Identify which cell holds the provided text, then report its [x, y] central coordinate. 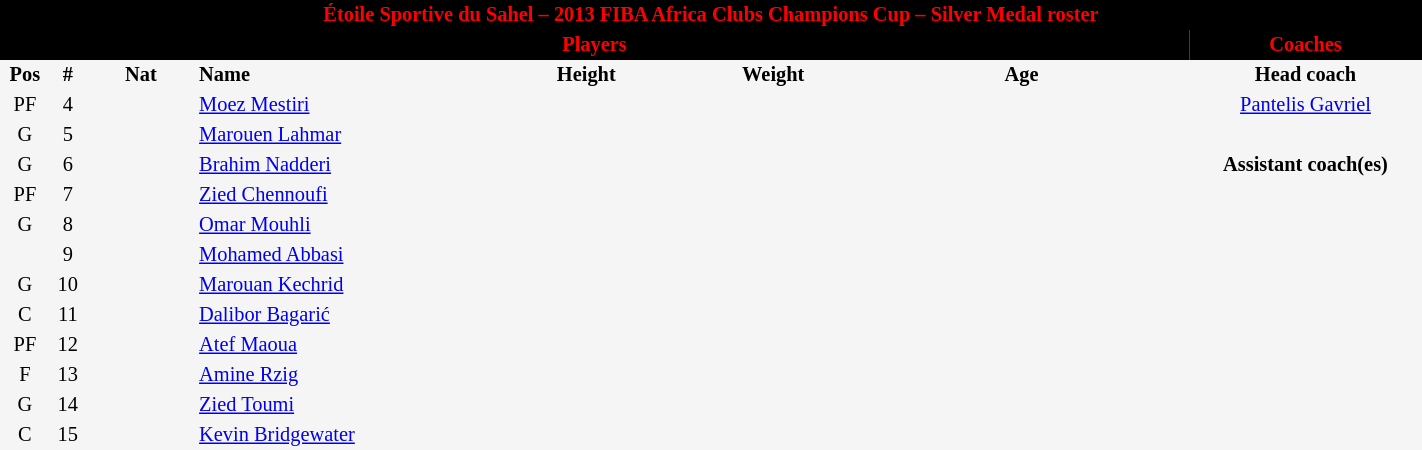
Name [338, 75]
13 [68, 375]
6 [68, 165]
Étoile Sportive du Sahel – 2013 FIBA Africa Clubs Champions Cup – Silver Medal roster [711, 15]
Head coach [1306, 75]
5 [68, 135]
Moez Mestiri [338, 105]
F [25, 375]
15 [68, 435]
Zied Toumi [338, 405]
Atef Maoua [338, 345]
Pantelis Gavriel [1306, 105]
Amine Rzig [338, 375]
# [68, 75]
Coaches [1306, 45]
Pos [25, 75]
11 [68, 315]
Assistant coach(es) [1306, 165]
10 [68, 285]
Dalibor Bagarić [338, 315]
8 [68, 225]
Brahim Nadderi [338, 165]
Marouan Kechrid [338, 285]
12 [68, 345]
7 [68, 195]
4 [68, 105]
14 [68, 405]
Players [594, 45]
9 [68, 255]
Zied Chennoufi [338, 195]
Mohamed Abbasi [338, 255]
Weight [774, 75]
Height [586, 75]
Nat [141, 75]
Omar Mouhli [338, 225]
Age [1022, 75]
Kevin Bridgewater [338, 435]
Marouen Lahmar [338, 135]
